From the cell containing the given text, extract its center point as (x, y) coordinate. 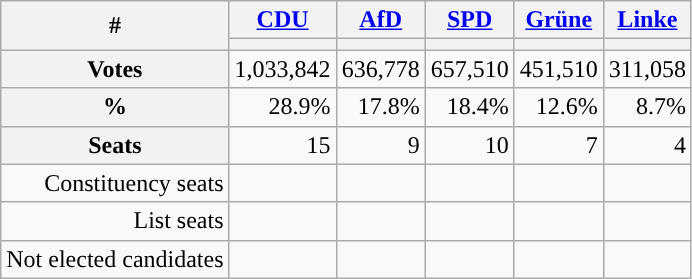
Grüne (558, 20)
Votes (115, 69)
1,033,842 (282, 69)
12.6% (558, 107)
AfD (380, 20)
% (115, 107)
311,058 (647, 69)
15 (282, 145)
28.9% (282, 107)
18.4% (470, 107)
4 (647, 145)
Not elected candidates (115, 259)
# (115, 26)
Seats (115, 145)
Constituency seats (115, 183)
7 (558, 145)
8.7% (647, 107)
SPD (470, 20)
451,510 (558, 69)
CDU (282, 20)
Linke (647, 20)
657,510 (470, 69)
10 (470, 145)
List seats (115, 221)
636,778 (380, 69)
9 (380, 145)
17.8% (380, 107)
